Search for the cell housing the specified text and yield its [X, Y] center coordinate. 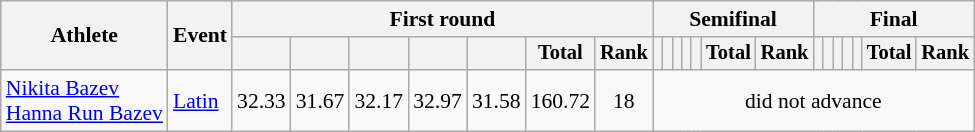
32.33 [262, 100]
Semifinal [734, 19]
Final [894, 19]
Event [200, 36]
32.97 [438, 100]
31.58 [496, 100]
160.72 [560, 100]
Nikita BazevHanna Run Bazev [84, 100]
Athlete [84, 36]
32.17 [378, 100]
First round [442, 19]
18 [624, 100]
did not advance [814, 100]
31.67 [320, 100]
Latin [200, 100]
